Scan for the cell matching the given text and deliver its (x, y) coordinate at center. 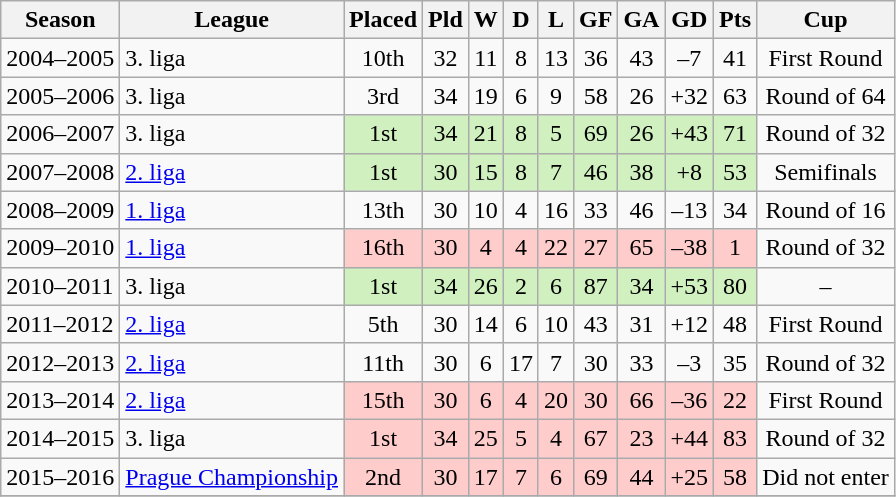
36 (596, 58)
2009–2010 (60, 248)
71 (736, 134)
1 (736, 248)
+44 (690, 438)
2008–2009 (60, 210)
80 (736, 286)
41 (736, 58)
–36 (690, 400)
Pld (446, 20)
10th (384, 58)
2011–2012 (60, 324)
D (520, 20)
20 (556, 400)
GF (596, 20)
2004–2005 (60, 58)
13 (556, 58)
+32 (690, 96)
48 (736, 324)
35 (736, 362)
Cup (826, 20)
2010–2011 (60, 286)
GA (642, 20)
L (556, 20)
27 (596, 248)
League (232, 20)
2015–2016 (60, 477)
Pts (736, 20)
16th (384, 248)
67 (596, 438)
Round of 16 (826, 210)
W (486, 20)
44 (642, 477)
63 (736, 96)
Round of 64 (826, 96)
Prague Championship (232, 477)
31 (642, 324)
2013–2014 (60, 400)
–38 (690, 248)
+25 (690, 477)
3rd (384, 96)
2005–2006 (60, 96)
83 (736, 438)
16 (556, 210)
87 (596, 286)
–3 (690, 362)
2012–2013 (60, 362)
66 (642, 400)
15th (384, 400)
11 (486, 58)
38 (642, 172)
14 (486, 324)
– (826, 286)
25 (486, 438)
32 (446, 58)
–13 (690, 210)
+8 (690, 172)
2 (520, 286)
11th (384, 362)
+53 (690, 286)
Semifinals (826, 172)
23 (642, 438)
21 (486, 134)
2014–2015 (60, 438)
15 (486, 172)
9 (556, 96)
GD (690, 20)
2nd (384, 477)
5th (384, 324)
2006–2007 (60, 134)
Placed (384, 20)
19 (486, 96)
53 (736, 172)
Did not enter (826, 477)
Season (60, 20)
+43 (690, 134)
2007–2008 (60, 172)
65 (642, 248)
–7 (690, 58)
13th (384, 210)
+12 (690, 324)
